Pinpoint the cell where the given text exists, returning its (X, Y) midpoint coordinate. 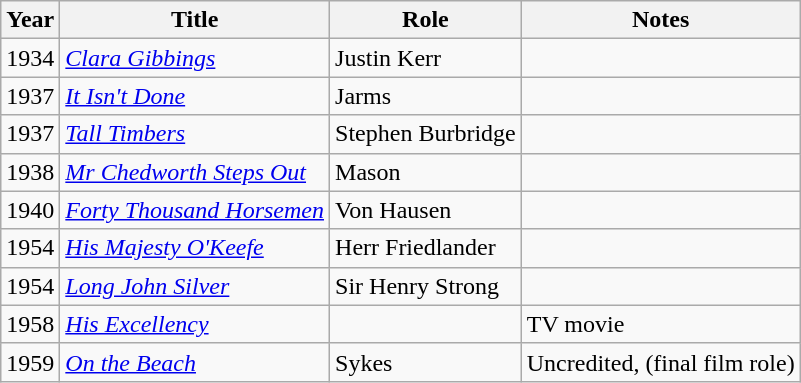
Tall Timbers (195, 134)
1958 (30, 324)
Mason (426, 172)
Long John Silver (195, 286)
Sykes (426, 362)
Title (195, 20)
1934 (30, 58)
1938 (30, 172)
Mr Chedworth Steps Out (195, 172)
Role (426, 20)
Notes (660, 20)
Sir Henry Strong (426, 286)
Stephen Burbridge (426, 134)
Uncredited, (final film role) (660, 362)
TV movie (660, 324)
Year (30, 20)
His Excellency (195, 324)
On the Beach (195, 362)
Jarms (426, 96)
1940 (30, 210)
Von Hausen (426, 210)
His Majesty O'Keefe (195, 248)
Herr Friedlander (426, 248)
1959 (30, 362)
Forty Thousand Horsemen (195, 210)
Clara Gibbings (195, 58)
Justin Kerr (426, 58)
It Isn't Done (195, 96)
